Return the (X, Y) coordinate for the center point of the cell that contains the specified text.  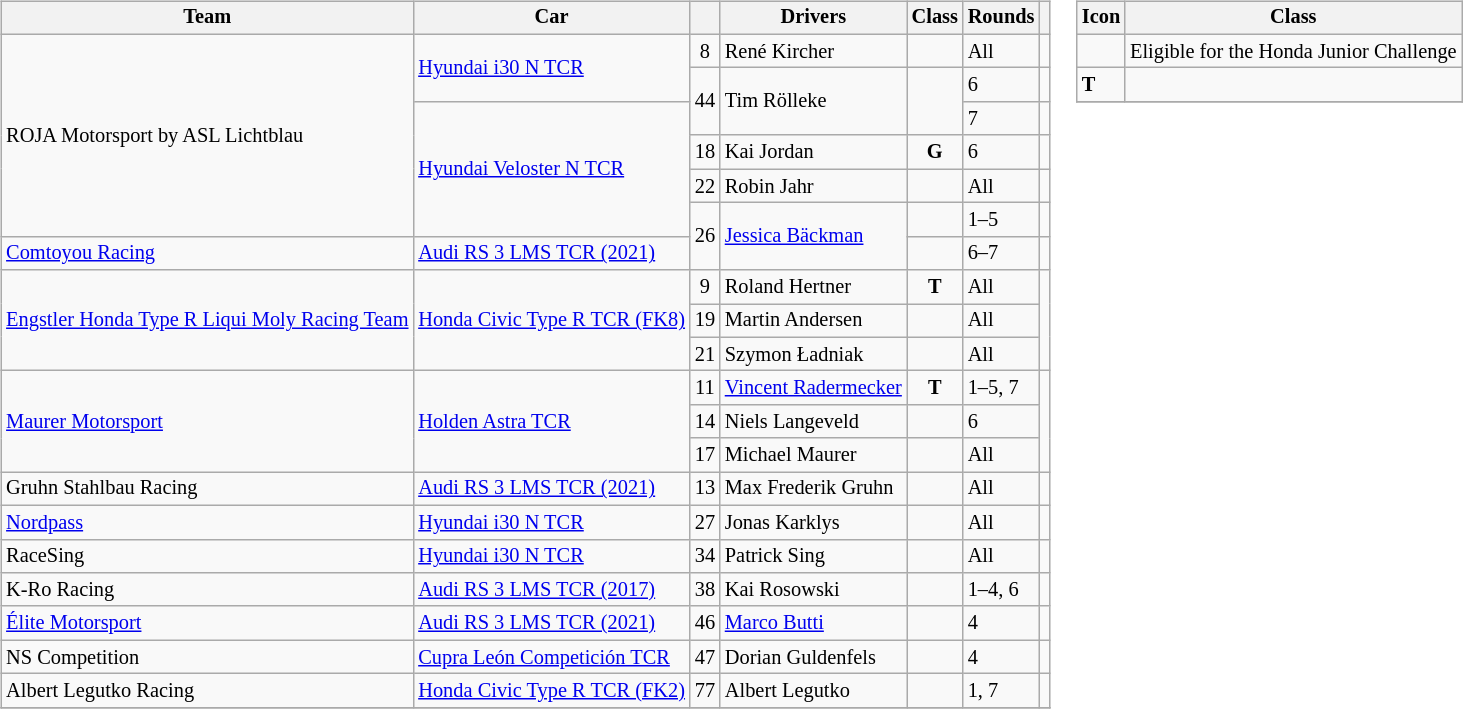
Drivers (814, 18)
Cupra León Competición TCR (552, 657)
Roland Hertner (814, 287)
17 (705, 455)
11 (705, 388)
Icon (1101, 18)
Vincent Radermecker (814, 388)
Nordpass (207, 522)
19 (705, 321)
Comtoyou Racing (207, 253)
38 (705, 590)
G (935, 152)
18 (705, 152)
Maurer Motorsport (207, 422)
Hyundai Veloster N TCR (552, 170)
26 (705, 236)
1, 7 (1002, 691)
8 (705, 51)
47 (705, 657)
13 (705, 489)
K-Ro Racing (207, 590)
Eligible for the Honda Junior Challenge (1293, 51)
44 (705, 102)
Engstler Honda Type R Liqui Moly Racing Team (207, 320)
Jessica Bäckman (814, 236)
Niels Langeveld (814, 422)
Holden Astra TCR (552, 422)
Albert Legutko Racing (207, 691)
Tim Rölleke (814, 102)
Car (552, 18)
Jonas Karklys (814, 522)
RaceSing (207, 556)
Élite Motorsport (207, 623)
Audi RS 3 LMS TCR (2017) (552, 590)
Dorian Guldenfels (814, 657)
Patrick Sing (814, 556)
Martin Andersen (814, 321)
Honda Civic Type R TCR (FK8) (552, 320)
7 (1002, 119)
Marco Butti (814, 623)
Team (207, 18)
1–5 (1002, 220)
NS Competition (207, 657)
Gruhn Stahlbau Racing (207, 489)
77 (705, 691)
Kai Jordan (814, 152)
34 (705, 556)
1–4, 6 (1002, 590)
Kai Rosowski (814, 590)
ROJA Motorsport by ASL Lichtblau (207, 135)
1–5, 7 (1002, 388)
6–7 (1002, 253)
22 (705, 186)
René Kircher (814, 51)
46 (705, 623)
Michael Maurer (814, 455)
Honda Civic Type R TCR (FK2) (552, 691)
14 (705, 422)
27 (705, 522)
Rounds (1002, 18)
Robin Jahr (814, 186)
Szymon Ładniak (814, 354)
9 (705, 287)
Max Frederik Gruhn (814, 489)
Albert Legutko (814, 691)
21 (705, 354)
